Find where the given text appears and provide that cell's center as (x, y) coordinate. 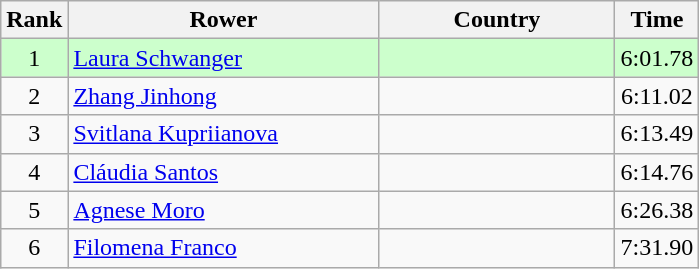
Filomena Franco (224, 248)
6:11.02 (657, 96)
Time (657, 20)
Cláudia Santos (224, 172)
6:14.76 (657, 172)
6:01.78 (657, 58)
Agnese Moro (224, 210)
Country (497, 20)
Rower (224, 20)
Zhang Jinhong (224, 96)
2 (34, 96)
Rank (34, 20)
1 (34, 58)
6:13.49 (657, 134)
4 (34, 172)
3 (34, 134)
Laura Schwanger (224, 58)
7:31.90 (657, 248)
6:26.38 (657, 210)
5 (34, 210)
6 (34, 248)
Svitlana Kupriianova (224, 134)
